Search for the cell housing the specified text and yield its [X, Y] center coordinate. 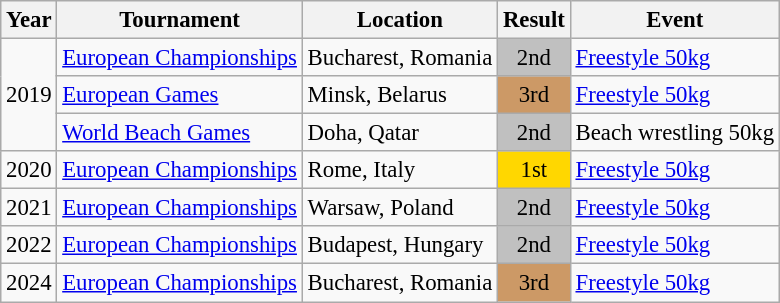
Event [674, 20]
2022 [29, 245]
Doha, Qatar [400, 133]
2020 [29, 170]
Year [29, 20]
Location [400, 20]
Budapest, Hungary [400, 245]
1st [534, 170]
2021 [29, 208]
Beach wrestling 50kg [674, 133]
World Beach Games [180, 133]
Rome, Italy [400, 170]
Tournament [180, 20]
2024 [29, 283]
Minsk, Belarus [400, 95]
Result [534, 20]
European Games [180, 95]
Warsaw, Poland [400, 208]
2019 [29, 96]
